Pinpoint the cell where the given text exists, returning its [X, Y] midpoint coordinate. 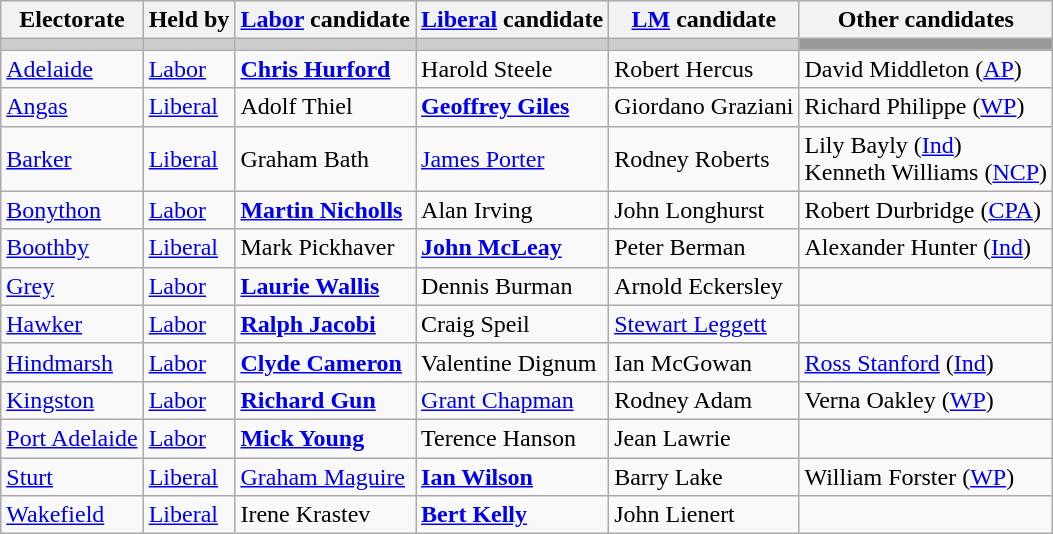
Kingston [72, 400]
Grant Chapman [512, 400]
Ralph Jacobi [326, 324]
Boothby [72, 248]
Ian Wilson [512, 477]
Lily Bayly (Ind)Kenneth Williams (NCP) [926, 158]
Robert Hercus [704, 69]
Giordano Graziani [704, 107]
Adolf Thiel [326, 107]
Sturt [72, 477]
Harold Steele [512, 69]
Richard Philippe (WP) [926, 107]
Chris Hurford [326, 69]
Port Adelaide [72, 438]
Stewart Leggett [704, 324]
Peter Berman [704, 248]
Other candidates [926, 20]
John Lienert [704, 515]
James Porter [512, 158]
Graham Bath [326, 158]
Craig Speil [512, 324]
John Longhurst [704, 210]
Barker [72, 158]
David Middleton (AP) [926, 69]
Clyde Cameron [326, 362]
Terence Hanson [512, 438]
Laurie Wallis [326, 286]
Liberal candidate [512, 20]
Verna Oakley (WP) [926, 400]
Jean Lawrie [704, 438]
Robert Durbridge (CPA) [926, 210]
Held by [189, 20]
LM candidate [704, 20]
Adelaide [72, 69]
Ian McGowan [704, 362]
Rodney Roberts [704, 158]
Ross Stanford (Ind) [926, 362]
Martin Nicholls [326, 210]
Mick Young [326, 438]
Dennis Burman [512, 286]
Irene Krastev [326, 515]
Barry Lake [704, 477]
Richard Gun [326, 400]
Alexander Hunter (Ind) [926, 248]
Graham Maguire [326, 477]
Valentine Dignum [512, 362]
Labor candidate [326, 20]
Hawker [72, 324]
Mark Pickhaver [326, 248]
Angas [72, 107]
Alan Irving [512, 210]
Geoffrey Giles [512, 107]
William Forster (WP) [926, 477]
Hindmarsh [72, 362]
Electorate [72, 20]
Bonython [72, 210]
Rodney Adam [704, 400]
John McLeay [512, 248]
Bert Kelly [512, 515]
Arnold Eckersley [704, 286]
Grey [72, 286]
Wakefield [72, 515]
